Provide the [x, y] coordinate of the cell's center where the given text is located.  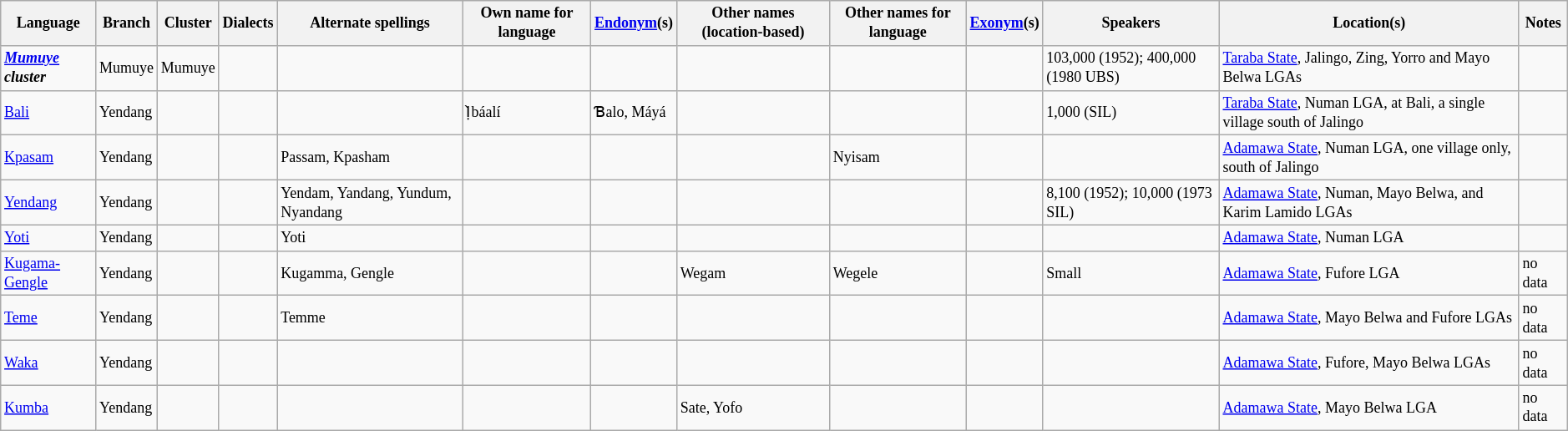
Taraba State, Jalingo, Zing, Yorro and Mayo Belwa LGAs [1369, 68]
Adamawa State, Fufore, Mayo Belwa LGAs [1369, 363]
Own name for language [527, 23]
Bali [48, 113]
Ɓalo, Máyá [635, 113]
Adamawa State, Numan, Mayo Belwa, and Karim Lamido LGAs [1369, 202]
Kpasam [48, 158]
Dialects [248, 23]
Sate, Yofo [753, 408]
Adamawa State, Fufore LGA [1369, 273]
Wegele [898, 273]
Kugama-Gengle [48, 273]
Adamawa State, Mayo Belwa and Fufore LGAs [1369, 318]
Endonym(s) [635, 23]
Kumba [48, 408]
Exonym(s) [1004, 23]
Speakers [1130, 23]
Nyisam [898, 158]
Branch [127, 23]
Other names (location-based) [753, 23]
Temme [370, 318]
Mumuye cluster [48, 68]
Cluster [188, 23]
8,100 (1952); 10,000 (1973 SIL) [1130, 202]
Notes [1543, 23]
Alternate spellings [370, 23]
Kugamma, Gengle [370, 273]
Taraba State, Numan LGA, at Bali, a single village south of Jalingo [1369, 113]
Wegam [753, 273]
Waka [48, 363]
Ị̀báalí [527, 113]
Teme [48, 318]
Yendam, Yandang, Yundum, Nyandang [370, 202]
Location(s) [1369, 23]
Passam, Kpasham [370, 158]
Adamawa State, Numan LGA [1369, 237]
103,000 (1952); 400,000 (1980 UBS) [1130, 68]
Small [1130, 273]
Adamawa State, Mayo Belwa LGA [1369, 408]
Other names for language [898, 23]
Language [48, 23]
1,000 (SIL) [1130, 113]
Adamawa State, Numan LGA, one village only, south of Jalingo [1369, 158]
